Determine the (x, y) coordinate at the center of the cell enclosing the given text.  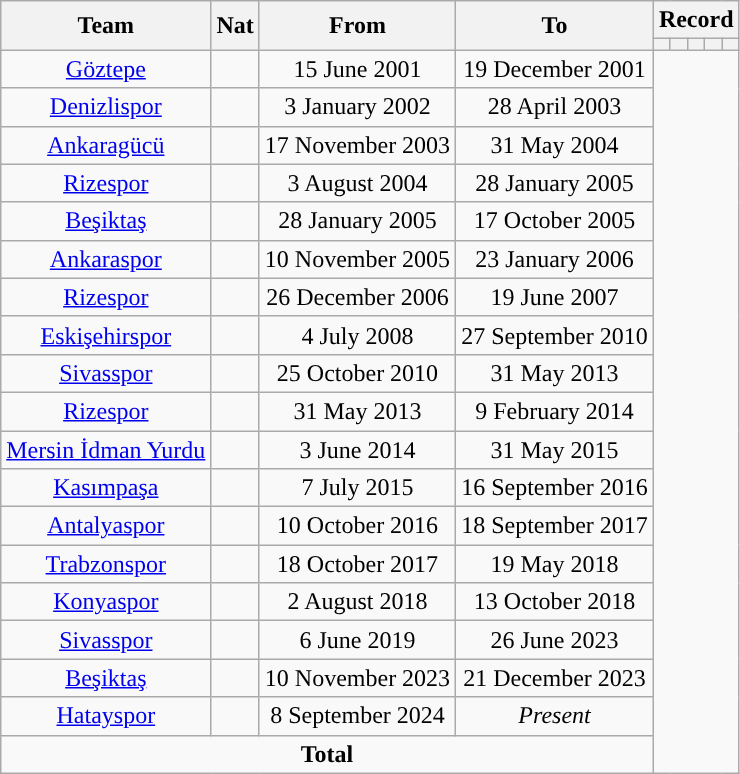
3 August 2004 (357, 183)
25 October 2010 (357, 373)
31 May 2004 (555, 145)
Mersin İdman Yurdu (106, 449)
7 July 2015 (357, 488)
Konyaspor (106, 602)
31 May 2015 (555, 449)
19 December 2001 (555, 69)
Denizlispor (106, 107)
8 September 2024 (357, 716)
18 September 2017 (555, 526)
13 October 2018 (555, 602)
From (357, 26)
2 August 2018 (357, 602)
4 July 2008 (357, 335)
Ankaraspor (106, 259)
26 June 2023 (555, 640)
Record (696, 20)
3 January 2002 (357, 107)
10 November 2023 (357, 678)
10 November 2005 (357, 259)
17 October 2005 (555, 221)
Kasımpaşa (106, 488)
19 May 2018 (555, 564)
Eskişehirspor (106, 335)
Present (555, 716)
Göztepe (106, 69)
3 June 2014 (357, 449)
28 April 2003 (555, 107)
Team (106, 26)
27 September 2010 (555, 335)
26 December 2006 (357, 297)
To (555, 26)
18 October 2017 (357, 564)
6 June 2019 (357, 640)
Nat (235, 26)
Trabzonspor (106, 564)
Hatayspor (106, 716)
10 October 2016 (357, 526)
15 June 2001 (357, 69)
9 February 2014 (555, 411)
Ankaragücü (106, 145)
Antalyaspor (106, 526)
23 January 2006 (555, 259)
Total (328, 754)
21 December 2023 (555, 678)
17 November 2003 (357, 145)
16 September 2016 (555, 488)
19 June 2007 (555, 297)
